Output the (X, Y) coordinate of the center of the cell containing the given text.  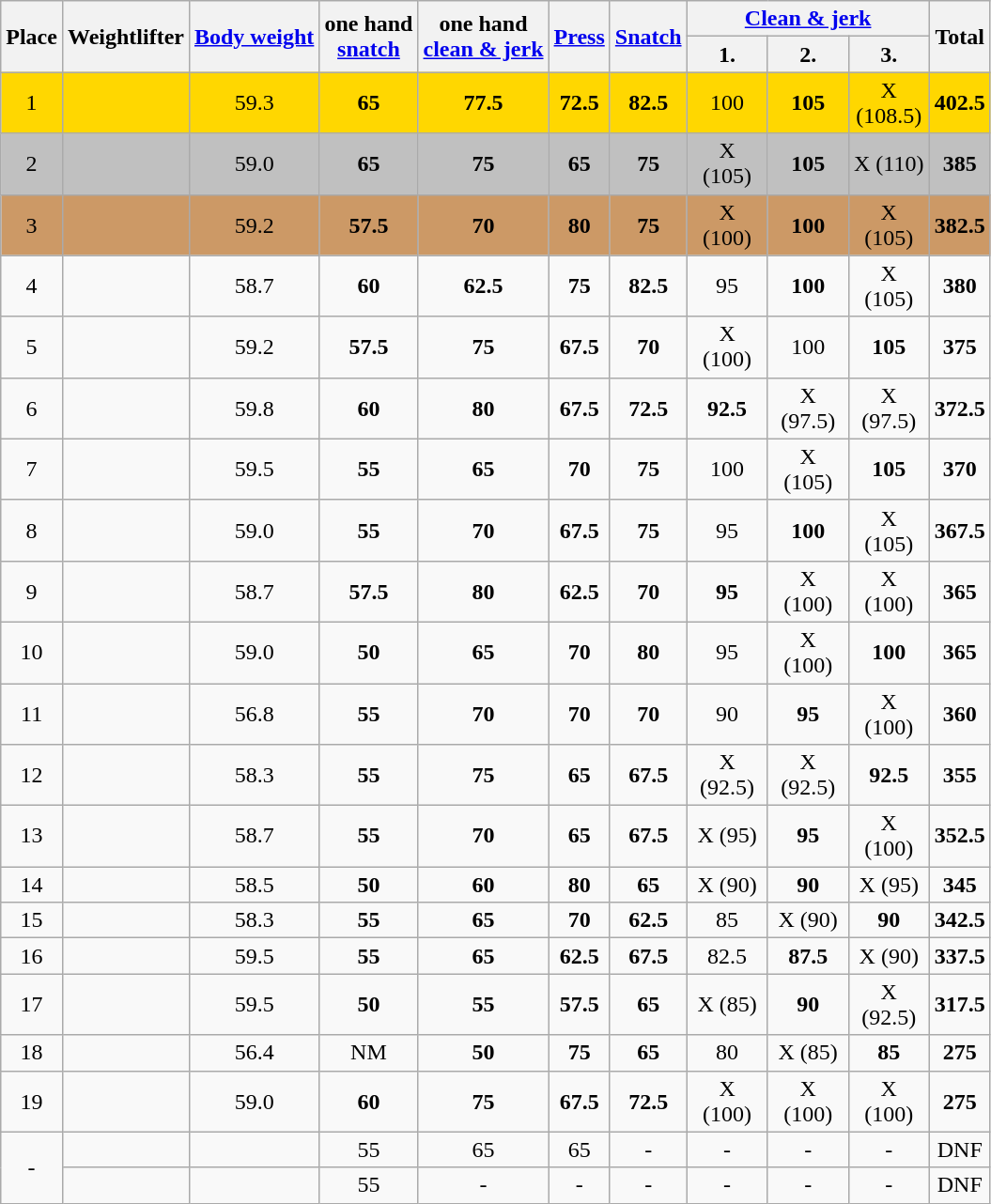
59.3 (254, 103)
17 (32, 1005)
Weightlifter (126, 37)
Body weight (254, 37)
370 (960, 470)
382.5 (960, 225)
one handclean & jerk (483, 37)
10 (32, 652)
6 (32, 408)
5 (32, 347)
2 (32, 163)
87.5 (808, 956)
14 (32, 885)
345 (960, 885)
355 (960, 776)
Total (960, 37)
58.5 (254, 885)
380 (960, 286)
18 (32, 1053)
367.5 (960, 530)
1. (727, 54)
NM (368, 1053)
372.5 (960, 408)
9 (32, 592)
317.5 (960, 1005)
X (108.5) (889, 103)
1 (32, 103)
342.5 (960, 920)
Press (579, 37)
402.5 (960, 103)
one handsnatch (368, 37)
56.8 (254, 714)
11 (32, 714)
375 (960, 347)
7 (32, 470)
352.5 (960, 836)
13 (32, 836)
77.5 (483, 103)
2. (808, 54)
337.5 (960, 956)
4 (32, 286)
16 (32, 956)
15 (32, 920)
19 (32, 1101)
12 (32, 776)
Snatch (648, 37)
8 (32, 530)
360 (960, 714)
Place (32, 37)
385 (960, 163)
X (110) (889, 163)
59.8 (254, 408)
3 (32, 225)
Clean & jerk (808, 19)
56.4 (254, 1053)
3. (889, 54)
